Detect which cell encompasses the target text, then output its (X, Y) center coordinate. 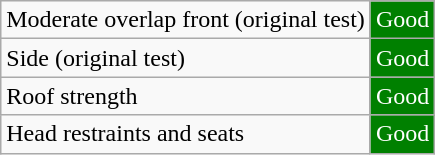
Moderate overlap front (original test) (186, 20)
Head restraints and seats (186, 134)
Side (original test) (186, 58)
Roof strength (186, 96)
